Identify which cell holds the provided text, then report its [X, Y] central coordinate. 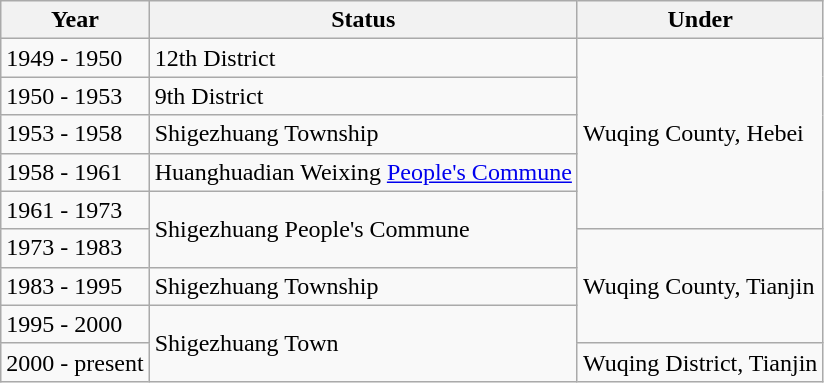
1961 - 1973 [75, 210]
9th District [363, 96]
1949 - 1950 [75, 58]
Wuqing District, Tianjin [700, 362]
Huanghuadian Weixing People's Commune [363, 172]
1983 - 1995 [75, 286]
Year [75, 20]
Wuqing County, Hebei [700, 134]
1950 - 1953 [75, 96]
1995 - 2000 [75, 324]
Shigezhuang Town [363, 343]
12th District [363, 58]
Status [363, 20]
2000 - present [75, 362]
Under [700, 20]
Shigezhuang People's Commune [363, 229]
1958 - 1961 [75, 172]
Wuqing County, Tianjin [700, 286]
1953 - 1958 [75, 134]
1973 - 1983 [75, 248]
